From the cell containing the given text, extract its center point as (X, Y) coordinate. 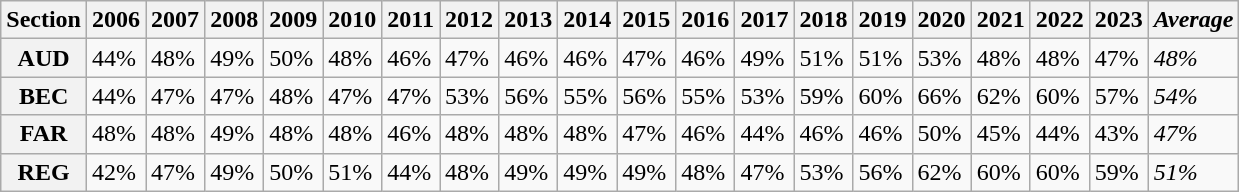
2016 (706, 20)
BEC (44, 96)
2006 (116, 20)
FAR (44, 134)
2011 (411, 20)
45% (1000, 134)
57% (1118, 96)
Average (1194, 20)
2012 (470, 20)
43% (1118, 134)
2007 (176, 20)
2021 (1000, 20)
42% (116, 172)
2019 (882, 20)
2022 (1060, 20)
REG (44, 172)
2008 (234, 20)
2023 (1118, 20)
66% (942, 96)
2013 (528, 20)
2015 (646, 20)
AUD (44, 58)
2018 (824, 20)
2014 (588, 20)
54% (1194, 96)
2017 (764, 20)
2010 (352, 20)
2020 (942, 20)
Section (44, 20)
2009 (294, 20)
